From the cell containing the given text, extract its center point as [x, y] coordinate. 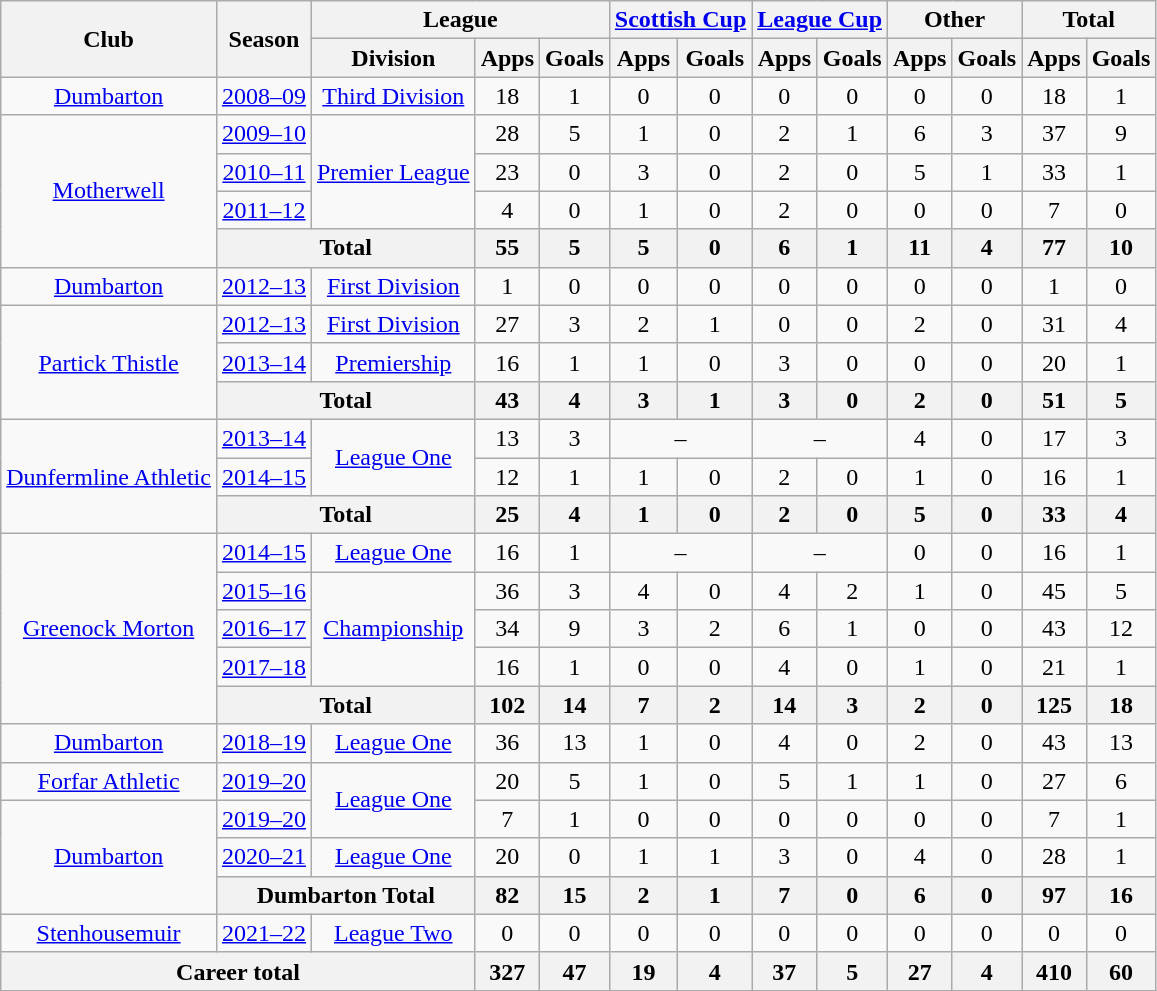
Premiership [393, 362]
Third Division [393, 96]
2016–17 [264, 629]
15 [575, 895]
Club [109, 39]
2009–10 [264, 134]
Dunfermline Athletic [109, 476]
327 [507, 971]
Division [393, 58]
2021–22 [264, 933]
2011–12 [264, 210]
125 [1054, 705]
55 [507, 248]
51 [1054, 400]
410 [1054, 971]
60 [1121, 971]
2015–16 [264, 591]
2020–21 [264, 857]
2008–09 [264, 96]
34 [507, 629]
Season [264, 39]
2010–11 [264, 172]
82 [507, 895]
League Two [393, 933]
10 [1121, 248]
Stenhousemuir [109, 933]
League [460, 20]
Career total [238, 971]
45 [1054, 591]
Greenock Morton [109, 629]
Championship [393, 629]
Dumbarton Total [346, 895]
Partick Thistle [109, 362]
31 [1054, 324]
17 [1054, 438]
Forfar Athletic [109, 781]
Other [955, 20]
23 [507, 172]
Premier League [393, 172]
2017–18 [264, 667]
47 [575, 971]
League Cup [820, 20]
Motherwell [109, 191]
97 [1054, 895]
11 [920, 248]
25 [507, 515]
Scottish Cup [680, 20]
21 [1054, 667]
19 [643, 971]
2018–19 [264, 743]
102 [507, 705]
77 [1054, 248]
